Extract the (X, Y) coordinate from the center of the cell holding the provided text.  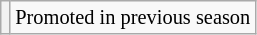
Promoted in previous season (132, 17)
